Identify which cell holds the provided text, then report its (X, Y) central coordinate. 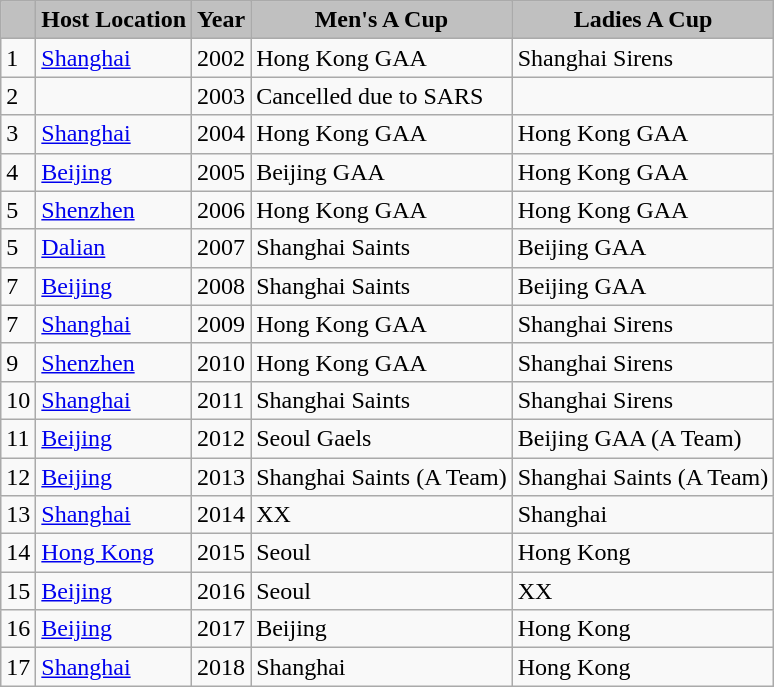
Year (222, 20)
2002 (222, 58)
15 (18, 591)
Beijing GAA (A Team) (643, 438)
2017 (222, 629)
2007 (222, 248)
2014 (222, 515)
1 (18, 58)
2015 (222, 553)
2012 (222, 438)
4 (18, 172)
Host Location (114, 20)
2004 (222, 134)
17 (18, 667)
2008 (222, 286)
16 (18, 629)
Seoul Gaels (382, 438)
12 (18, 477)
2016 (222, 591)
14 (18, 553)
11 (18, 438)
2013 (222, 477)
Dalian (114, 248)
2011 (222, 400)
2006 (222, 210)
2003 (222, 96)
2005 (222, 172)
Ladies A Cup (643, 20)
9 (18, 362)
Cancelled due to SARS (382, 96)
Men's A Cup (382, 20)
10 (18, 400)
2018 (222, 667)
2 (18, 96)
2009 (222, 324)
13 (18, 515)
2010 (222, 362)
3 (18, 134)
